Output the [x, y] coordinate of the center of the cell containing the given text.  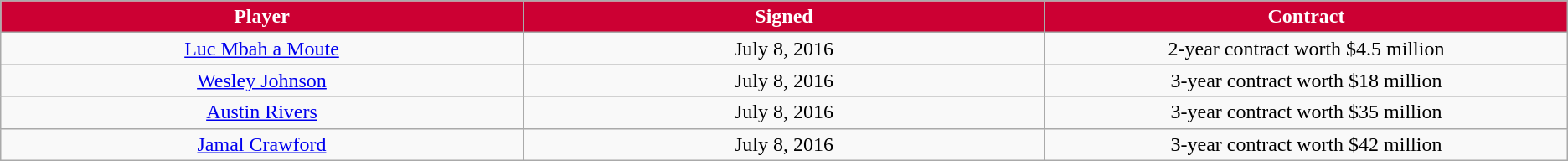
Luc Mbah a Moute [261, 49]
Wesley Johnson [261, 80]
Signed [784, 17]
Player [261, 17]
Jamal Crawford [261, 144]
Austin Rivers [261, 112]
3-year contract worth $42 million [1307, 144]
3-year contract worth $35 million [1307, 112]
2-year contract worth $4.5 million [1307, 49]
3-year contract worth $18 million [1307, 80]
Contract [1307, 17]
